For the text-containing cell, return its midpoint in (X, Y) coordinate format. 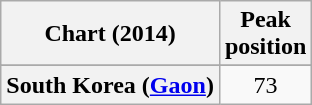
73 (265, 85)
Peakposition (265, 34)
South Korea (Gaon) (110, 85)
Chart (2014) (110, 34)
